Locate the cell with the specified text and output its (X, Y) center coordinate. 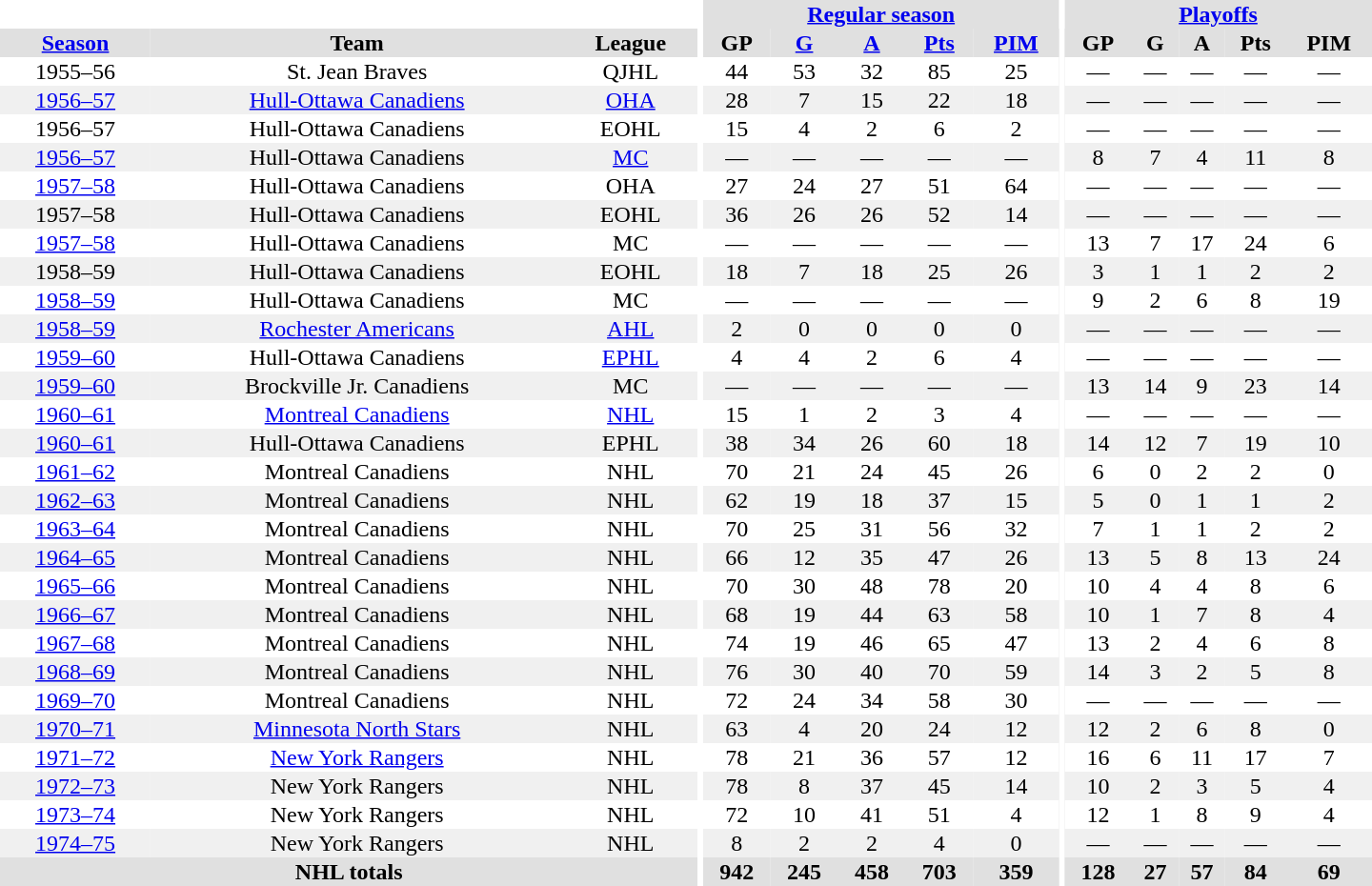
245 (804, 872)
68 (737, 614)
35 (873, 557)
38 (737, 443)
23 (1256, 386)
458 (873, 872)
703 (939, 872)
76 (737, 672)
1963–64 (75, 529)
53 (804, 71)
59 (1016, 672)
1971–72 (75, 757)
1964–65 (75, 557)
1961–62 (75, 472)
St. Jean Braves (356, 71)
1973–74 (75, 815)
40 (873, 672)
41 (873, 815)
Regular season (881, 14)
46 (873, 643)
52 (939, 214)
74 (737, 643)
Minnesota North Stars (356, 729)
31 (873, 529)
60 (939, 443)
84 (1256, 872)
NHL totals (349, 872)
62 (737, 500)
League (631, 43)
Brockville Jr. Canadiens (356, 386)
1970–71 (75, 729)
16 (1098, 757)
Playoffs (1218, 14)
1974–75 (75, 843)
359 (1016, 872)
Team (356, 43)
1962–63 (75, 500)
AHL (631, 329)
28 (737, 100)
Rochester Americans (356, 329)
1968–69 (75, 672)
48 (873, 586)
1955–56 (75, 71)
56 (939, 529)
65 (939, 643)
Season (75, 43)
85 (939, 71)
1965–66 (75, 586)
1967–68 (75, 643)
1972–73 (75, 786)
1969–70 (75, 700)
1966–67 (75, 614)
128 (1098, 872)
66 (737, 557)
64 (1016, 186)
QJHL (631, 71)
69 (1329, 872)
22 (939, 100)
942 (737, 872)
